Find where the given text appears and provide that cell's center as (x, y) coordinate. 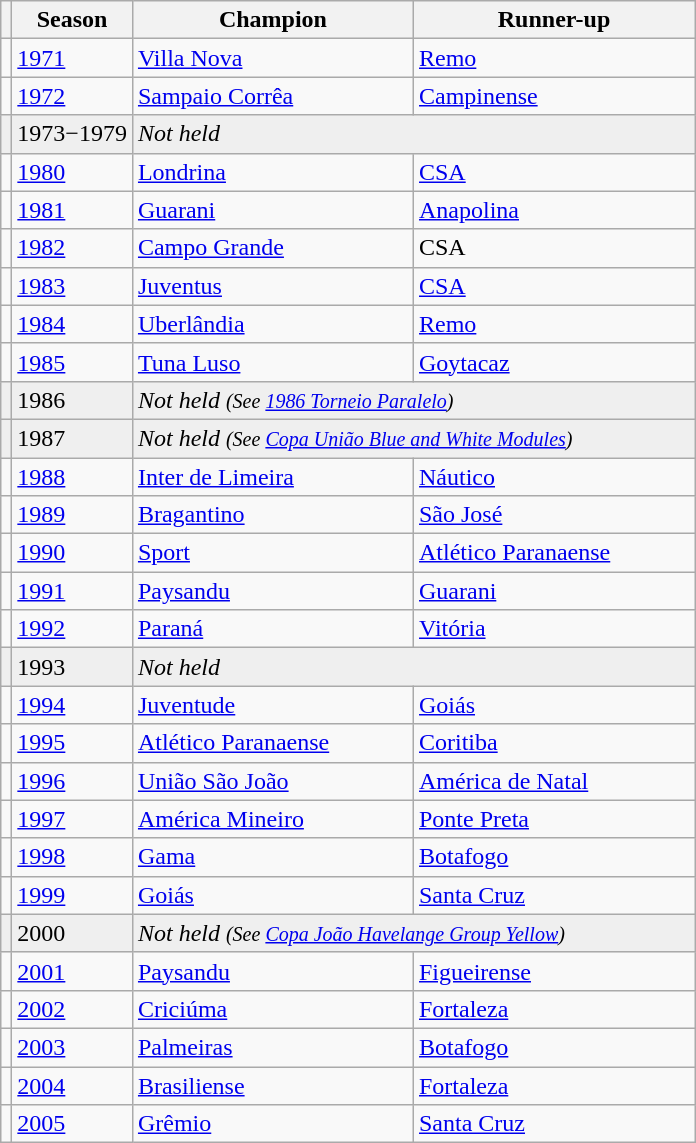
1993 (72, 667)
Tuna Luso (272, 362)
Juventude (272, 705)
Ponte Preta (554, 819)
Vitória (554, 629)
1983 (72, 286)
Coritiba (554, 743)
1988 (72, 477)
1980 (72, 172)
1989 (72, 515)
2000 (72, 933)
1982 (72, 248)
Sampaio Corrêa (272, 96)
Uberlândia (272, 324)
1985 (72, 362)
Juventus (272, 286)
1971 (72, 58)
1999 (72, 895)
Gama (272, 857)
1998 (72, 857)
1995 (72, 743)
União São João (272, 781)
Palmeiras (272, 1047)
1986 (72, 400)
América de Natal (554, 781)
1973−1979 (72, 134)
2003 (72, 1047)
Inter de Limeira (272, 477)
Campo Grande (272, 248)
Runner-up (554, 20)
1992 (72, 629)
1990 (72, 553)
Bragantino (272, 515)
Not held (See Copa João Havelange Group Yellow) (413, 933)
Not held (See 1986 Torneio Paralelo) (413, 400)
Campinense (554, 96)
Figueirense (554, 971)
1987 (72, 438)
1981 (72, 210)
1996 (72, 781)
Sport (272, 553)
1972 (72, 96)
Anapolina (554, 210)
Brasiliense (272, 1085)
Goytacaz (554, 362)
2002 (72, 1009)
2004 (72, 1085)
Not held (See Copa União Blue and White Modules) (413, 438)
1991 (72, 591)
América Mineiro (272, 819)
2001 (72, 971)
Season (72, 20)
Londrina (272, 172)
Grêmio (272, 1124)
Criciúma (272, 1009)
1984 (72, 324)
Náutico (554, 477)
1997 (72, 819)
Villa Nova (272, 58)
Champion (272, 20)
Paraná (272, 629)
São José (554, 515)
1994 (72, 705)
2005 (72, 1124)
